Detect which cell encompasses the target text, then output its (X, Y) center coordinate. 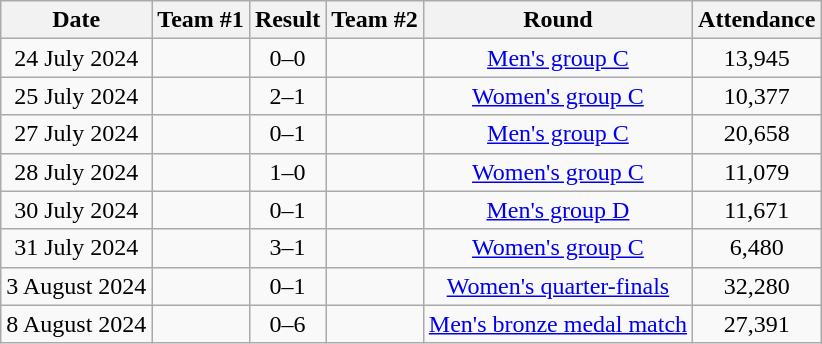
8 August 2024 (76, 324)
13,945 (757, 58)
31 July 2024 (76, 248)
30 July 2024 (76, 210)
Team #1 (201, 20)
Date (76, 20)
Attendance (757, 20)
20,658 (757, 134)
0–6 (287, 324)
2–1 (287, 96)
Women's quarter-finals (558, 286)
Men's group D (558, 210)
0–0 (287, 58)
10,377 (757, 96)
27,391 (757, 324)
1–0 (287, 172)
11,671 (757, 210)
3–1 (287, 248)
6,480 (757, 248)
Team #2 (375, 20)
Men's bronze medal match (558, 324)
32,280 (757, 286)
3 August 2024 (76, 286)
11,079 (757, 172)
28 July 2024 (76, 172)
27 July 2024 (76, 134)
25 July 2024 (76, 96)
Result (287, 20)
Round (558, 20)
24 July 2024 (76, 58)
